Output the [X, Y] coordinate of the center of the cell containing the given text.  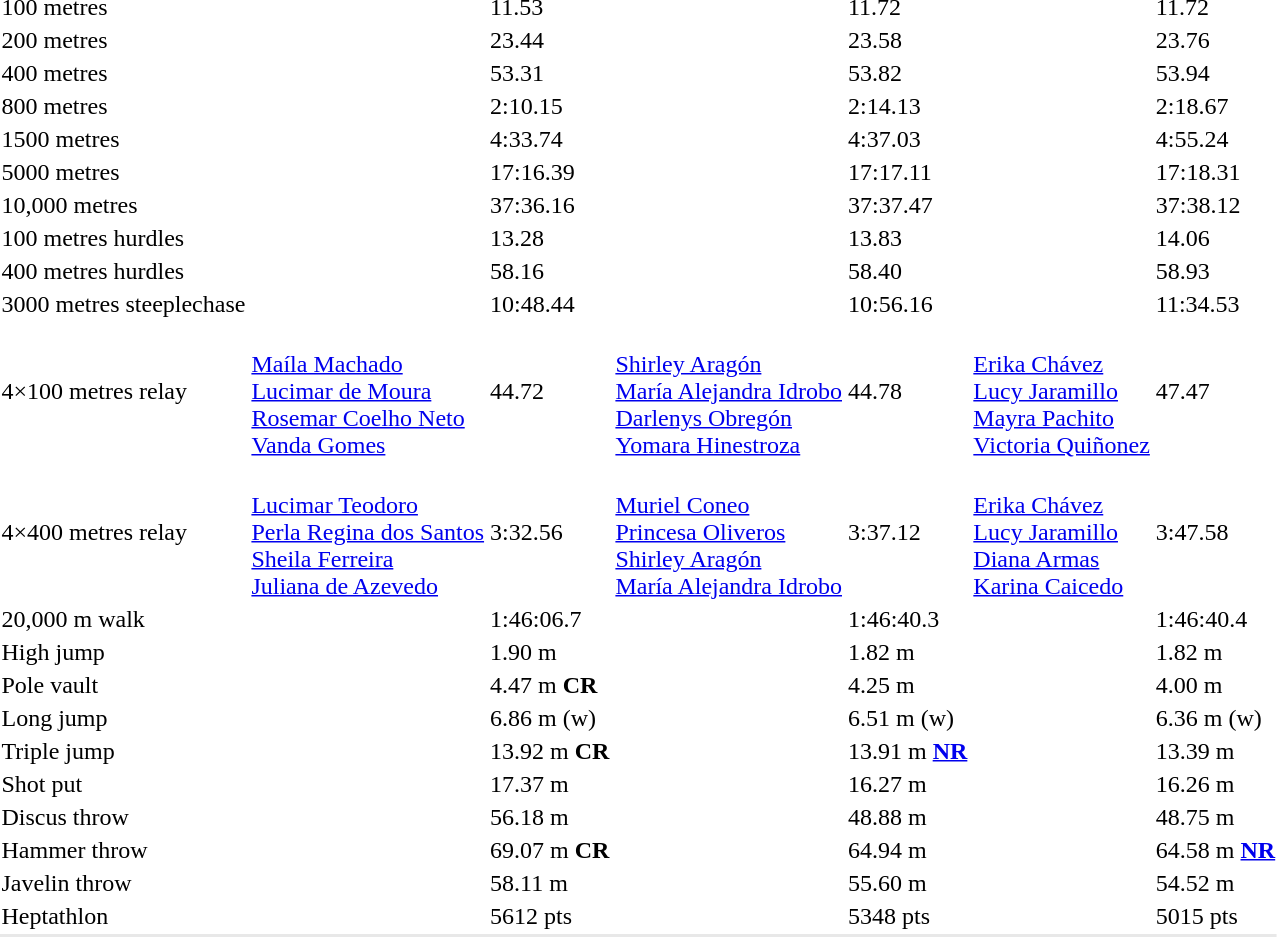
3:37.12 [907, 532]
23.44 [550, 40]
37:36.16 [550, 205]
44.78 [907, 391]
44.72 [550, 391]
Maíla MachadoLucimar de MouraRosemar Coelho NetoVanda Gomes [368, 391]
5000 metres [124, 172]
48.75 m [1215, 817]
5348 pts [907, 916]
2:18.67 [1215, 106]
23.76 [1215, 40]
Erika ChávezLucy JaramilloMayra PachitoVictoria Quiñonez [1062, 391]
14.06 [1215, 238]
53.82 [907, 73]
1:46:40.4 [1215, 619]
17:16.39 [550, 172]
17:18.31 [1215, 172]
54.52 m [1215, 883]
17:17.11 [907, 172]
69.07 m CR [550, 850]
58.16 [550, 271]
Heptathlon [124, 916]
1:46:06.7 [550, 619]
4.25 m [907, 685]
Muriel ConeoPrincesa OliverosShirley AragónMaría Alejandra Idrobo [729, 532]
64.58 m NR [1215, 850]
13.28 [550, 238]
4×100 metres relay [124, 391]
58.11 m [550, 883]
Javelin throw [124, 883]
100 metres hurdles [124, 238]
10,000 metres [124, 205]
53.31 [550, 73]
13.83 [907, 238]
20,000 m walk [124, 619]
Triple jump [124, 751]
Long jump [124, 718]
1.90 m [550, 652]
4:37.03 [907, 139]
Discus throw [124, 817]
4:55.24 [1215, 139]
13.91 m NR [907, 751]
4.00 m [1215, 685]
4.47 m CR [550, 685]
High jump [124, 652]
200 metres [124, 40]
Shirley AragónMaría Alejandra IdroboDarlenys ObregónYomara Hinestroza [729, 391]
4×400 metres relay [124, 532]
5612 pts [550, 916]
Shot put [124, 784]
56.18 m [550, 817]
48.88 m [907, 817]
13.92 m CR [550, 751]
47.47 [1215, 391]
Erika ChávezLucy JaramilloDiana ArmasKarina Caicedo [1062, 532]
800 metres [124, 106]
37:37.47 [907, 205]
58.93 [1215, 271]
17.37 m [550, 784]
2:14.13 [907, 106]
10:48.44 [550, 304]
1:46:40.3 [907, 619]
6.36 m (w) [1215, 718]
Hammer throw [124, 850]
6.51 m (w) [907, 718]
11:34.53 [1215, 304]
10:56.16 [907, 304]
37:38.12 [1215, 205]
400 metres [124, 73]
6.86 m (w) [550, 718]
23.58 [907, 40]
3:47.58 [1215, 532]
3:32.56 [550, 532]
55.60 m [907, 883]
4:33.74 [550, 139]
16.27 m [907, 784]
1500 metres [124, 139]
64.94 m [907, 850]
53.94 [1215, 73]
3000 metres steeplechase [124, 304]
13.39 m [1215, 751]
2:10.15 [550, 106]
Lucimar TeodoroPerla Regina dos SantosSheila FerreiraJuliana de Azevedo [368, 532]
5015 pts [1215, 916]
400 metres hurdles [124, 271]
58.40 [907, 271]
16.26 m [1215, 784]
Pole vault [124, 685]
